Capture the cell that displays the provided text and extract its (x, y) central coordinate. 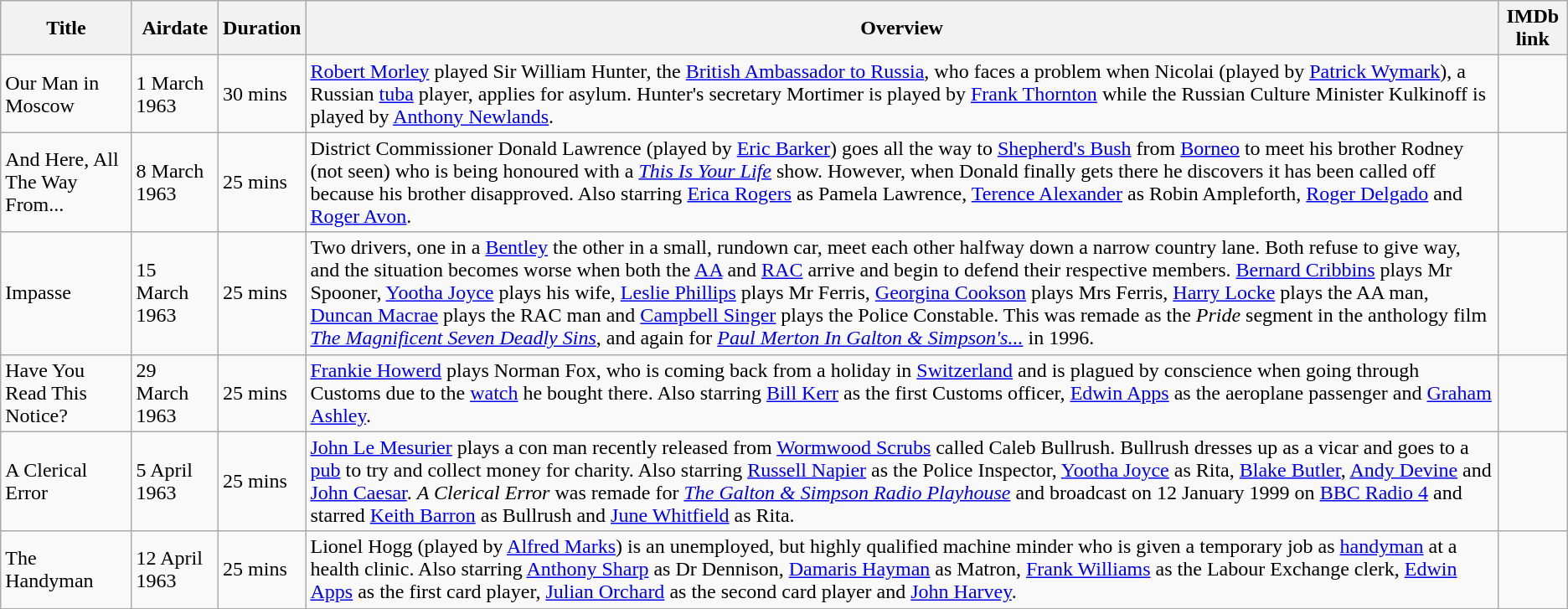
1 March 1963 (174, 94)
Our Man in Moscow (66, 94)
8 March 1963 (174, 183)
And Here, All The Way From... (66, 183)
IMDb link (1533, 28)
Duration (262, 28)
Airdate (174, 28)
5 April 1963 (174, 481)
30 mins (262, 94)
Impasse (66, 293)
15 March 1963 (174, 293)
Have You Read This Notice? (66, 393)
Overview (901, 28)
Title (66, 28)
A Clerical Error (66, 481)
12 April 1963 (174, 570)
The Handyman (66, 570)
29 March 1963 (174, 393)
